Determine the (X, Y) coordinate at the center of the cell enclosing the given text.  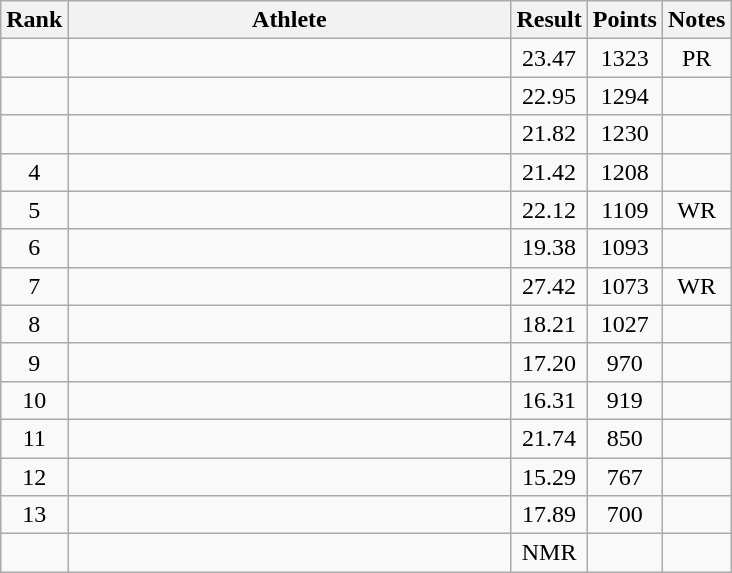
11 (34, 438)
700 (624, 515)
23.47 (549, 58)
19.38 (549, 248)
22.12 (549, 210)
17.89 (549, 515)
1109 (624, 210)
5 (34, 210)
Notes (696, 20)
1027 (624, 324)
21.74 (549, 438)
Points (624, 20)
17.20 (549, 362)
PR (696, 58)
10 (34, 400)
22.95 (549, 96)
4 (34, 172)
1093 (624, 248)
13 (34, 515)
8 (34, 324)
21.42 (549, 172)
9 (34, 362)
Rank (34, 20)
Athlete (290, 20)
919 (624, 400)
18.21 (549, 324)
12 (34, 477)
970 (624, 362)
16.31 (549, 400)
1294 (624, 96)
21.82 (549, 134)
767 (624, 477)
1073 (624, 286)
1323 (624, 58)
Result (549, 20)
15.29 (549, 477)
7 (34, 286)
1208 (624, 172)
NMR (549, 553)
6 (34, 248)
27.42 (549, 286)
1230 (624, 134)
850 (624, 438)
